From the cell containing the given text, extract its center point as [x, y] coordinate. 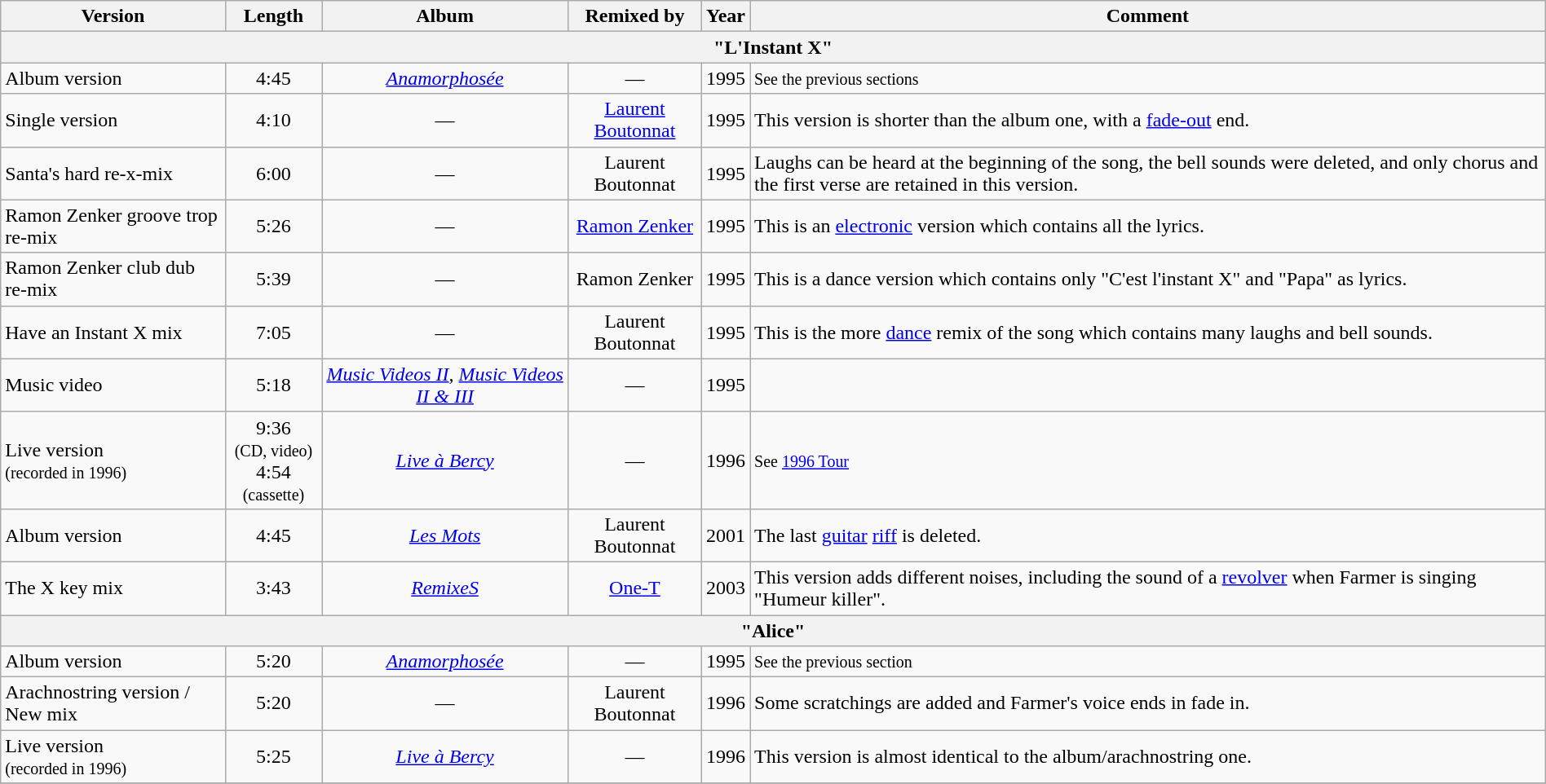
Comment [1148, 16]
See the previous section [1148, 662]
Album [445, 16]
Laughs can be heard at the beginning of the song, the bell sounds were deleted, and only chorus and the first verse are retained in this version. [1148, 173]
The last guitar riff is deleted. [1148, 535]
Arachnostring version / New mix [113, 704]
This is a dance version which contains only "C'est l'instant X" and "Papa" as lyrics. [1148, 279]
5:39 [274, 279]
2001 [726, 535]
Music video [113, 385]
Ramon Zenker groove trop re-mix [113, 227]
2003 [726, 588]
This version adds different noises, including the sound of a revolver when Farmer is singing "Humeur killer". [1148, 588]
Year [726, 16]
Ramon Zenker club dub re-mix [113, 279]
5:18 [274, 385]
RemixeS [445, 588]
Length [274, 16]
Les Mots [445, 535]
Remixed by [634, 16]
Santa's hard re-x-mix [113, 173]
7:05 [274, 333]
Music Videos II, Music Videos II & III [445, 385]
One-T [634, 588]
6:00 [274, 173]
4:10 [274, 121]
Have an Instant X mix [113, 333]
9:36 (CD, video) 4:54 (cassette) [274, 460]
"Alice" [773, 630]
Single version [113, 121]
This is an electronic version which contains all the lyrics. [1148, 227]
5:26 [274, 227]
"L'Instant X" [773, 47]
See 1996 Tour [1148, 460]
3:43 [274, 588]
Some scratchings are added and Farmer's voice ends in fade in. [1148, 704]
The X key mix [113, 588]
This version is almost identical to the album/arachnostring one. [1148, 756]
Version [113, 16]
See the previous sections [1148, 78]
5:25 [274, 756]
This is the more dance remix of the song which contains many laughs and bell sounds. [1148, 333]
This version is shorter than the album one, with a fade-out end. [1148, 121]
